For the text-containing cell, return its midpoint in (x, y) coordinate format. 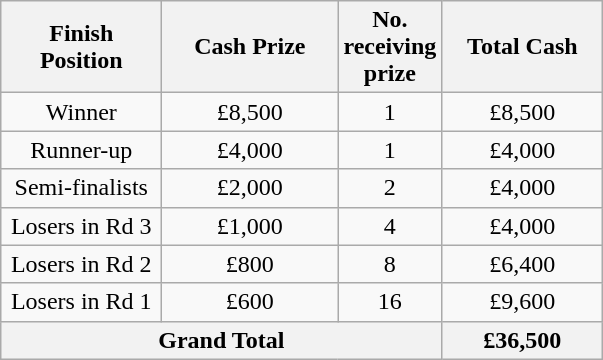
2 (390, 188)
Losers in Rd 1 (82, 302)
Grand Total (222, 340)
£2,000 (250, 188)
£800 (250, 264)
£1,000 (250, 226)
Losers in Rd 3 (82, 226)
Losers in Rd 2 (82, 264)
Cash Prize (250, 47)
8 (390, 264)
£9,600 (522, 302)
£36,500 (522, 340)
£600 (250, 302)
No. receiving prize (390, 47)
16 (390, 302)
Semi-finalists (82, 188)
Finish Position (82, 47)
Runner-up (82, 150)
Total Cash (522, 47)
£6,400 (522, 264)
Winner (82, 112)
4 (390, 226)
